For the text-containing cell, return its midpoint in [X, Y] coordinate format. 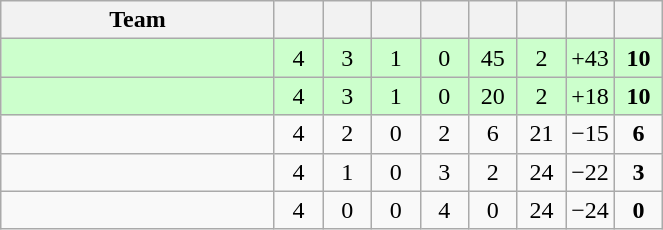
45 [494, 58]
−22 [590, 172]
Team [138, 20]
−24 [590, 210]
+43 [590, 58]
−15 [590, 134]
+18 [590, 96]
21 [542, 134]
20 [494, 96]
